Detect which cell encompasses the target text, then output its [x, y] center coordinate. 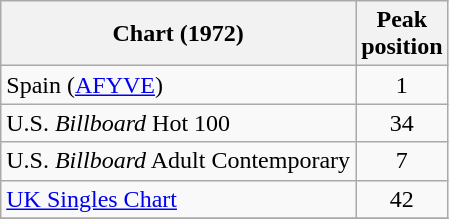
42 [402, 199]
Peakposition [402, 34]
1 [402, 85]
U.S. Billboard Adult Contemporary [178, 161]
UK Singles Chart [178, 199]
Chart (1972) [178, 34]
7 [402, 161]
U.S. Billboard Hot 100 [178, 123]
Spain (AFYVE) [178, 85]
34 [402, 123]
